Scan for the cell matching the given text and deliver its (X, Y) coordinate at center. 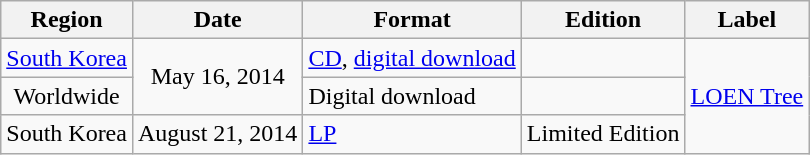
May 16, 2014 (217, 77)
August 21, 2014 (217, 134)
LOEN Tree (747, 96)
Format (412, 20)
Digital download (412, 96)
Label (747, 20)
Region (67, 20)
CD, digital download (412, 58)
Date (217, 20)
Limited Edition (603, 134)
Edition (603, 20)
LP (412, 134)
Worldwide (67, 96)
